Scan for the cell matching the given text and deliver its (X, Y) coordinate at center. 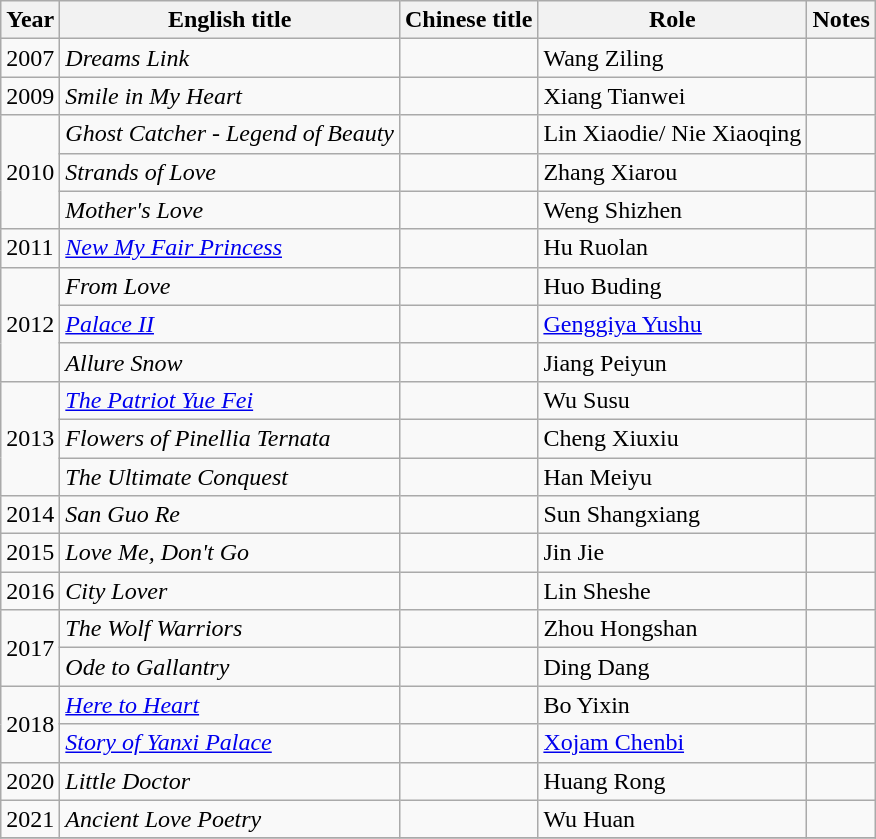
Genggiya Yushu (672, 324)
Mother's Love (230, 210)
2014 (30, 515)
English title (230, 20)
2021 (30, 819)
Huang Rong (672, 781)
Weng Shizhen (672, 210)
Xojam Chenbi (672, 743)
Wu Huan (672, 819)
Palace II (230, 324)
2007 (30, 58)
Ding Dang (672, 667)
Jiang Peiyun (672, 362)
Han Meiyu (672, 477)
The Patriot Yue Fei (230, 400)
Hu Ruolan (672, 248)
Flowers of Pinellia Ternata (230, 438)
2011 (30, 248)
2010 (30, 172)
2012 (30, 324)
Bo Yixin (672, 705)
San Guo Re (230, 515)
Lin Xiaodie/ Nie Xiaoqing (672, 134)
Zhang Xiarou (672, 172)
Strands of Love (230, 172)
2015 (30, 553)
Sun Shangxiang (672, 515)
2017 (30, 648)
Chinese title (468, 20)
Love Me, Don't Go (230, 553)
Xiang Tianwei (672, 96)
The Ultimate Conquest (230, 477)
Ode to Gallantry (230, 667)
Role (672, 20)
From Love (230, 286)
Ancient Love Poetry (230, 819)
Zhou Hongshan (672, 629)
The Wolf Warriors (230, 629)
Cheng Xiuxiu (672, 438)
City Lover (230, 591)
Dreams Link (230, 58)
Here to Heart (230, 705)
2018 (30, 724)
2013 (30, 438)
Wang Ziling (672, 58)
Smile in My Heart (230, 96)
Jin Jie (672, 553)
Wu Susu (672, 400)
2016 (30, 591)
Huo Buding (672, 286)
Year (30, 20)
Story of Yanxi Palace (230, 743)
Ghost Catcher - Legend of Beauty (230, 134)
Allure Snow (230, 362)
New My Fair Princess (230, 248)
2009 (30, 96)
Lin Sheshe (672, 591)
2020 (30, 781)
Little Doctor (230, 781)
Notes (841, 20)
